For the text-containing cell, return its midpoint in [x, y] coordinate format. 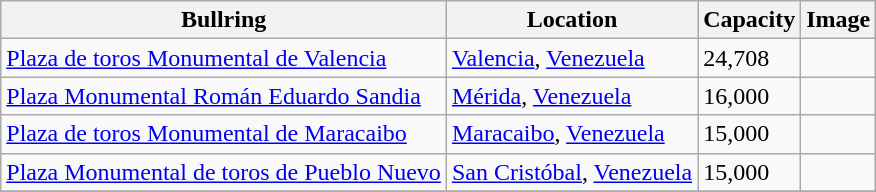
Plaza de toros Monumental de Maracaibo [224, 134]
Capacity [750, 20]
Location [572, 20]
Image [838, 20]
Valencia, Venezuela [572, 58]
Bullring [224, 20]
San Cristóbal, Venezuela [572, 172]
16,000 [750, 96]
Plaza Monumental Román Eduardo Sandia [224, 96]
Plaza de toros Monumental de Valencia [224, 58]
24,708 [750, 58]
Mérida, Venezuela [572, 96]
Maracaibo, Venezuela [572, 134]
Plaza Monumental de toros de Pueblo Nuevo [224, 172]
